Output the (x, y) coordinate of the center of the cell containing the given text.  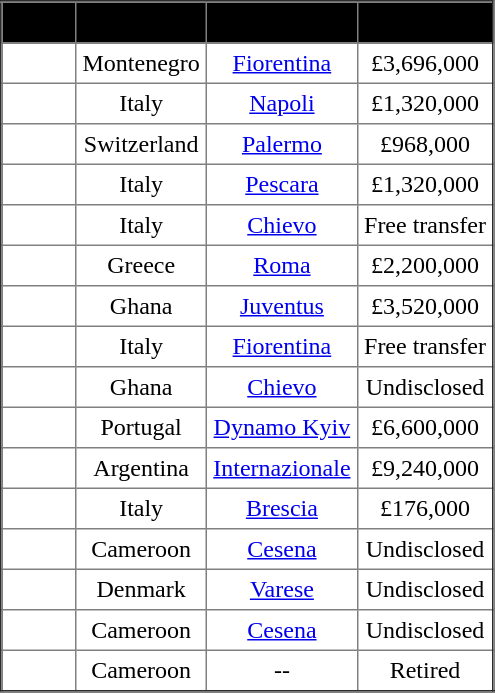
£6,600,000 (425, 427)
£176,000 (425, 508)
Napoli (282, 103)
Greece (142, 265)
Nationality (142, 22)
Switzerland (142, 144)
Portugal (142, 427)
Denmark (142, 589)
Varese (282, 589)
Name (39, 22)
Dynamo Kyiv (282, 427)
Palermo (282, 144)
Moving to (282, 22)
Roma (282, 265)
£968,000 (425, 144)
Internazionale (282, 468)
Juventus (282, 306)
£3,520,000 (425, 306)
Argentina (142, 468)
Brescia (282, 508)
Retired (425, 670)
£3,696,000 (425, 63)
Montenegro (142, 63)
-- (282, 670)
Fee (425, 22)
£2,200,000 (425, 265)
£9,240,000 (425, 468)
Pescara (282, 184)
